Capture the cell that displays the provided text and extract its [x, y] central coordinate. 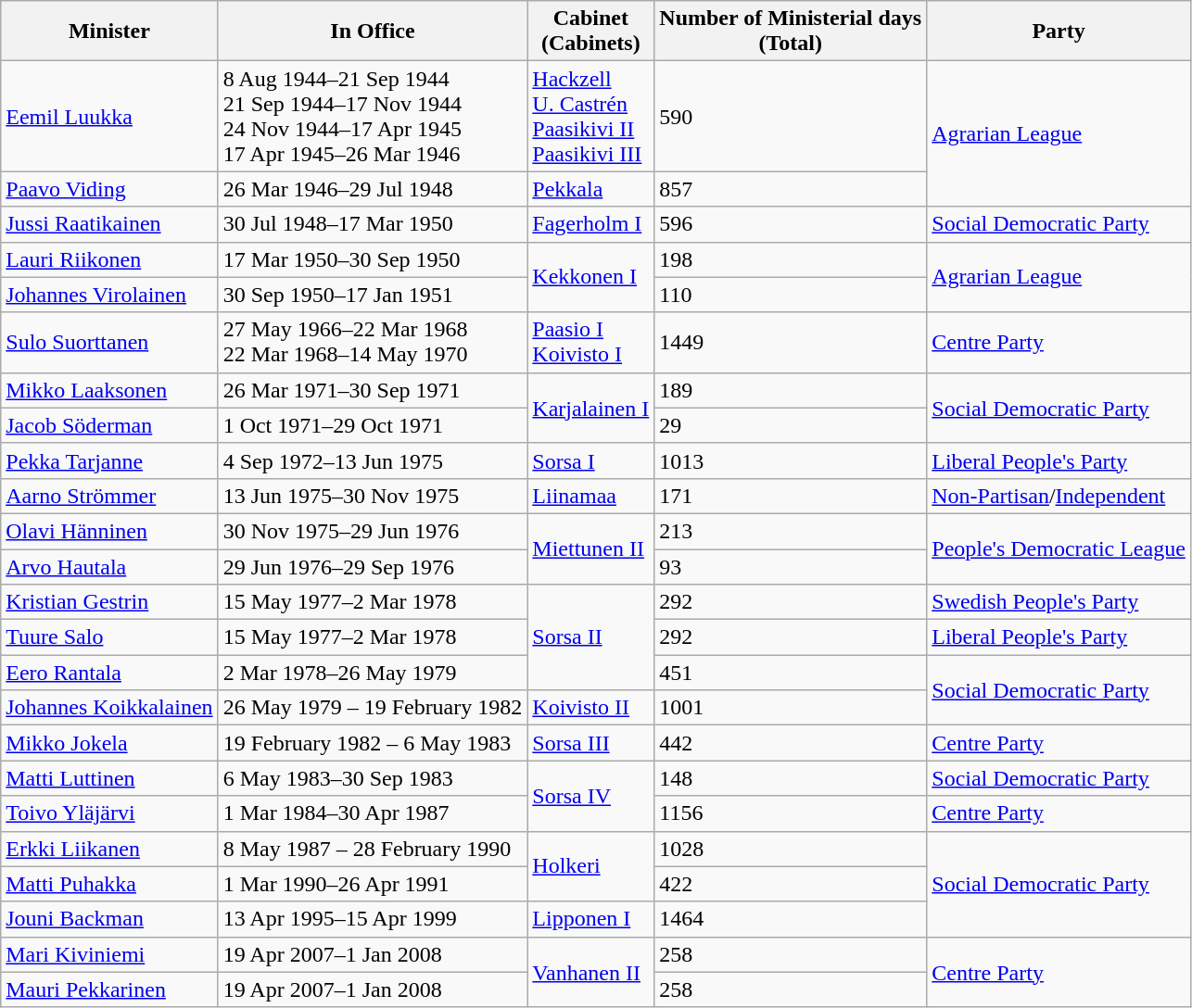
Swedish People's Party [1059, 602]
13 Apr 1995–15 Apr 1999 [373, 919]
People's Democratic League [1059, 548]
Mikko Jokela [109, 743]
Toivo Yläjärvi [109, 813]
Sorsa II [591, 637]
2 Mar 1978–26 May 1979 [373, 673]
Mikko Laaksonen [109, 390]
27 May 1966–22 Mar 196822 Mar 1968–14 May 1970 [373, 343]
Matti Luttinen [109, 778]
Erkki Liikanen [109, 849]
1 Mar 1984–30 Apr 1987 [373, 813]
Sorsa III [591, 743]
HackzellU. CastrénPaasikivi IIPaasikivi III [591, 117]
Koivisto II [591, 708]
Tuure Salo [109, 637]
Eero Rantala [109, 673]
1001 [791, 708]
Number of Ministerial days (Total) [791, 31]
29 Jun 1976–29 Sep 1976 [373, 566]
19 February 1982 – 6 May 1983 [373, 743]
Sulo Suorttanen [109, 343]
93 [791, 566]
590 [791, 117]
1 Mar 1990–26 Apr 1991 [373, 884]
1464 [791, 919]
Miettunen II [591, 548]
Paavo Viding [109, 189]
30 Jul 1948–17 Mar 1950 [373, 224]
Lipponen I [591, 919]
1449 [791, 343]
Paasio IKoivisto I [591, 343]
Sorsa I [591, 460]
29 [791, 425]
Kekkonen I [591, 277]
422 [791, 884]
In Office [373, 31]
Kristian Gestrin [109, 602]
Vanhanen II [591, 972]
Jacob Söderman [109, 425]
6 May 1983–30 Sep 1983 [373, 778]
Sorsa IV [591, 796]
Cabinet(Cabinets) [591, 31]
857 [791, 189]
Johannes Koikkalainen [109, 708]
596 [791, 224]
Holkeri [591, 866]
1156 [791, 813]
1013 [791, 460]
198 [791, 259]
Mauri Pekkarinen [109, 989]
Pekkala [591, 189]
442 [791, 743]
Eemil Luukka [109, 117]
26 Mar 1971–30 Sep 1971 [373, 390]
Pekka Tarjanne [109, 460]
17 Mar 1950–30 Sep 1950 [373, 259]
Jussi Raatikainen [109, 224]
8 Aug 1944–21 Sep 194421 Sep 1944–17 Nov 194424 Nov 1944–17 Apr 194517 Apr 1945–26 Mar 1946 [373, 117]
Lauri Riikonen [109, 259]
1 Oct 1971–29 Oct 1971 [373, 425]
110 [791, 295]
213 [791, 531]
Aarno Strömmer [109, 496]
4 Sep 1972–13 Jun 1975 [373, 460]
Karjalainen I [591, 408]
1028 [791, 849]
26 Mar 1946–29 Jul 1948 [373, 189]
Olavi Hänninen [109, 531]
Matti Puhakka [109, 884]
189 [791, 390]
30 Sep 1950–17 Jan 1951 [373, 295]
26 May 1979 – 19 February 1982 [373, 708]
Arvo Hautala [109, 566]
8 May 1987 – 28 February 1990 [373, 849]
171 [791, 496]
451 [791, 673]
Fagerholm I [591, 224]
Jouni Backman [109, 919]
Non-Partisan/Independent [1059, 496]
Liinamaa [591, 496]
Johannes Virolainen [109, 295]
148 [791, 778]
30 Nov 1975–29 Jun 1976 [373, 531]
Minister [109, 31]
Mari Kiviniemi [109, 954]
Party [1059, 31]
13 Jun 1975–30 Nov 1975 [373, 496]
